Provide the [X, Y] coordinate of the cell's center where the given text is located.  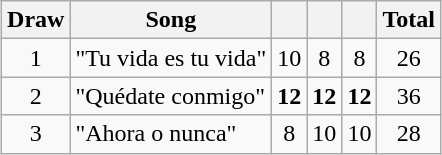
"Tu vida es tu vida" [171, 58]
Total [409, 20]
Draw [36, 20]
"Quédate conmigo" [171, 96]
2 [36, 96]
Song [171, 20]
26 [409, 58]
3 [36, 134]
28 [409, 134]
36 [409, 96]
1 [36, 58]
"Ahora o nunca" [171, 134]
